Detect which cell encompasses the target text, then output its (x, y) center coordinate. 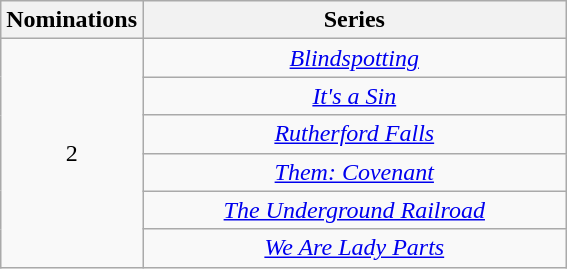
We Are Lady Parts (354, 248)
Them: Covenant (354, 172)
Nominations (72, 20)
Series (354, 20)
2 (72, 153)
Rutherford Falls (354, 134)
It's a Sin (354, 96)
The Underground Railroad (354, 210)
Blindspotting (354, 58)
